Return the [X, Y] coordinate for the center point of the cell that contains the specified text.  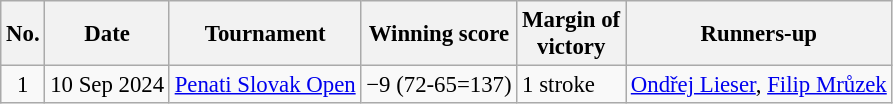
Penati Slovak Open [265, 85]
−9 (72-65=137) [439, 85]
Margin ofvictory [572, 34]
Runners-up [760, 34]
1 [23, 85]
10 Sep 2024 [107, 85]
No. [23, 34]
Date [107, 34]
Ondřej Lieser, Filip Mrůzek [760, 85]
Winning score [439, 34]
1 stroke [572, 85]
Tournament [265, 34]
